Find where the given text appears and provide that cell's center as (X, Y) coordinate. 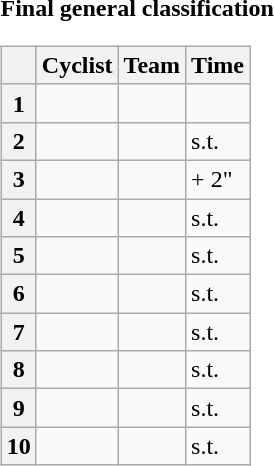
10 (18, 446)
Team (152, 65)
7 (18, 332)
6 (18, 294)
1 (18, 103)
Time (218, 65)
Cyclist (77, 65)
3 (18, 179)
2 (18, 141)
+ 2" (218, 179)
4 (18, 217)
8 (18, 370)
9 (18, 408)
5 (18, 256)
